Search for the cell housing the specified text and yield its [x, y] center coordinate. 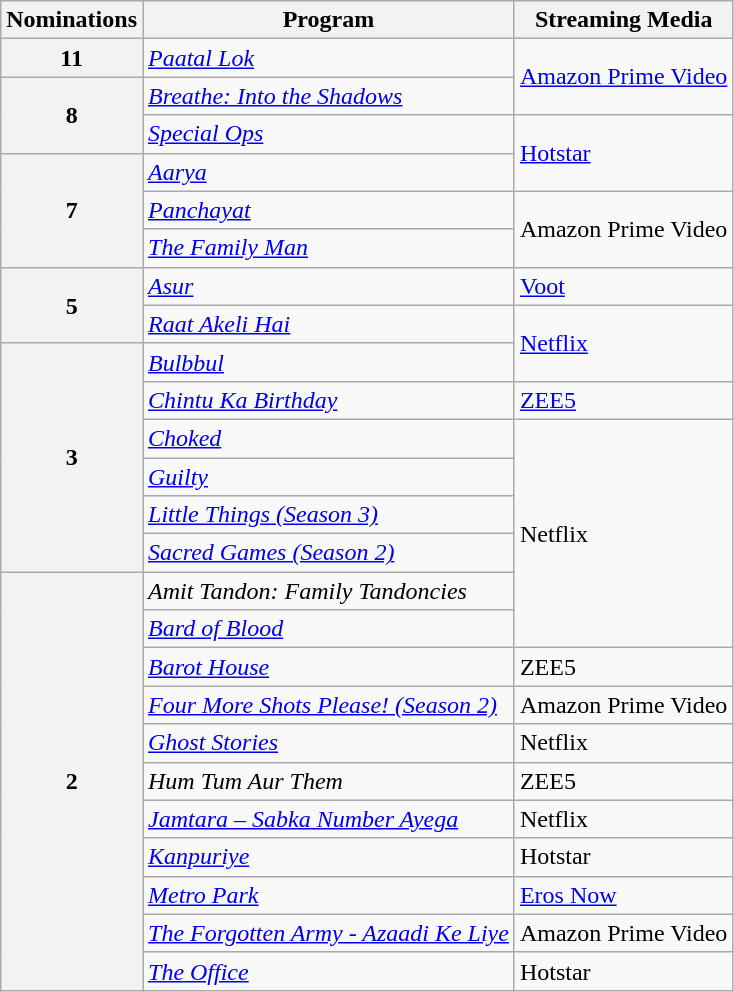
Program [328, 20]
The Office [328, 971]
Sacred Games (Season 2) [328, 553]
Raat Akeli Hai [328, 324]
The Family Man [328, 248]
Aarya [328, 172]
Little Things (Season 3) [328, 515]
Guilty [328, 477]
Streaming Media [623, 20]
Choked [328, 438]
Barot House [328, 667]
11 [72, 58]
The Forgotten Army - Azaadi Ke Liye [328, 933]
Panchayat [328, 210]
Jamtara – Sabka Number Ayega [328, 819]
3 [72, 457]
Chintu Ka Birthday [328, 400]
Hum Tum Aur Them [328, 781]
Kanpuriye [328, 857]
Ghost Stories [328, 743]
Eros Now [623, 895]
Paatal Lok [328, 58]
5 [72, 305]
Amit Tandon: Family Tandoncies [328, 591]
Bard of Blood [328, 629]
Bulbbul [328, 362]
Metro Park [328, 895]
8 [72, 115]
Breathe: Into the Shadows [328, 96]
Asur [328, 286]
Nominations [72, 20]
Voot [623, 286]
2 [72, 782]
Special Ops [328, 134]
7 [72, 210]
Four More Shots Please! (Season 2) [328, 705]
